Find where the given text appears and provide that cell's center as (X, Y) coordinate. 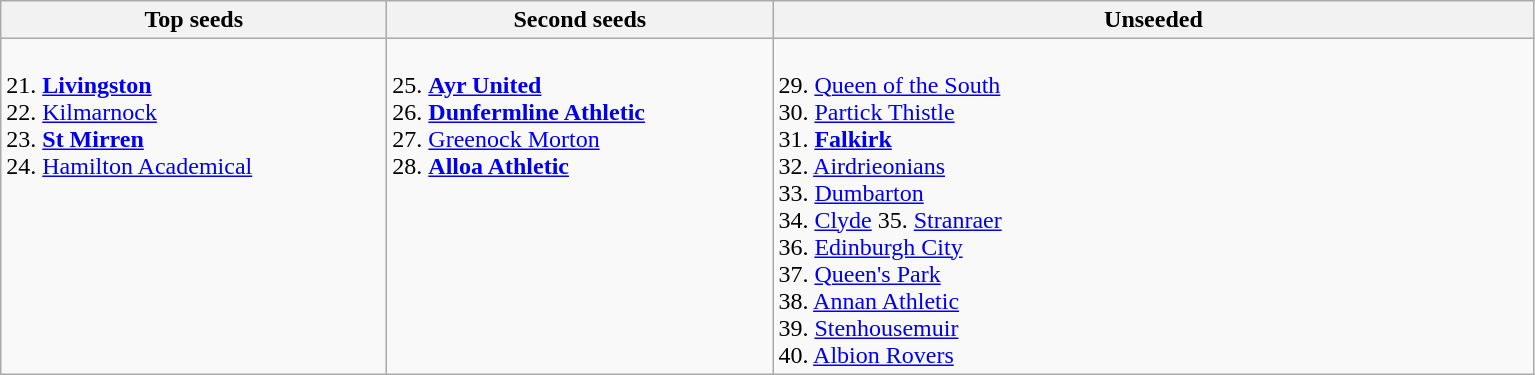
25. Ayr United 26. Dunfermline Athletic 27. Greenock Morton 28. Alloa Athletic (580, 206)
Unseeded (1154, 20)
21. Livingston 22. Kilmarnock 23. St Mirren 24. Hamilton Academical (194, 206)
Second seeds (580, 20)
Top seeds (194, 20)
